Locate the cell with the specified text and output its [x, y] center coordinate. 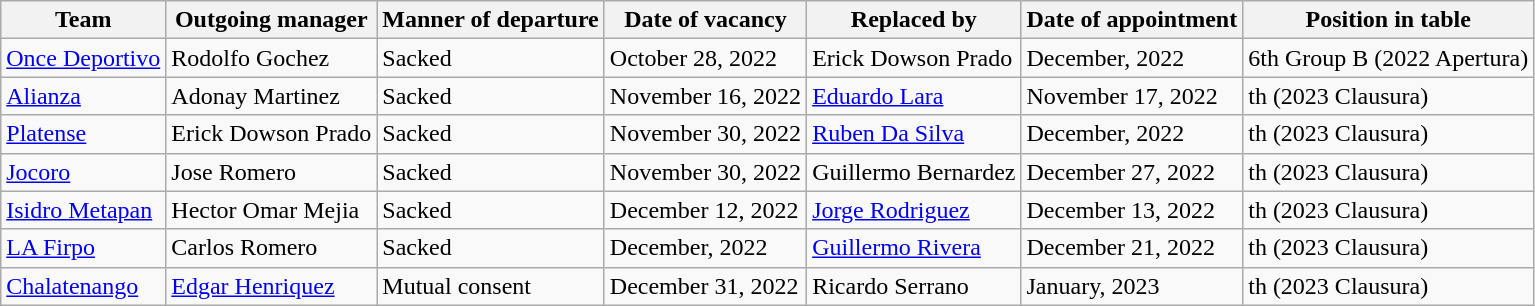
Platense [84, 134]
November 16, 2022 [705, 96]
Jocoro [84, 172]
Date of appointment [1132, 20]
December 21, 2022 [1132, 248]
December 13, 2022 [1132, 210]
October 28, 2022 [705, 58]
Once Deportivo [84, 58]
Chalatenango [84, 286]
December 27, 2022 [1132, 172]
Manner of departure [490, 20]
Edgar Henriquez [272, 286]
November 17, 2022 [1132, 96]
Isidro Metapan [84, 210]
Rodolfo Gochez [272, 58]
Team [84, 20]
Jose Romero [272, 172]
Hector Omar Mejia [272, 210]
January, 2023 [1132, 286]
Jorge Rodriguez [914, 210]
Adonay Martinez [272, 96]
Guillermo Rivera [914, 248]
December 12, 2022 [705, 210]
Ruben Da Silva [914, 134]
Outgoing manager [272, 20]
December 31, 2022 [705, 286]
Alianza [84, 96]
LA Firpo [84, 248]
6th Group B (2022 Apertura) [1388, 58]
Replaced by [914, 20]
Position in table [1388, 20]
Guillermo Bernardez [914, 172]
Carlos Romero [272, 248]
Ricardo Serrano [914, 286]
Eduardo Lara [914, 96]
Date of vacancy [705, 20]
Mutual consent [490, 286]
